Extract the [X, Y] coordinate from the center of the cell holding the provided text.  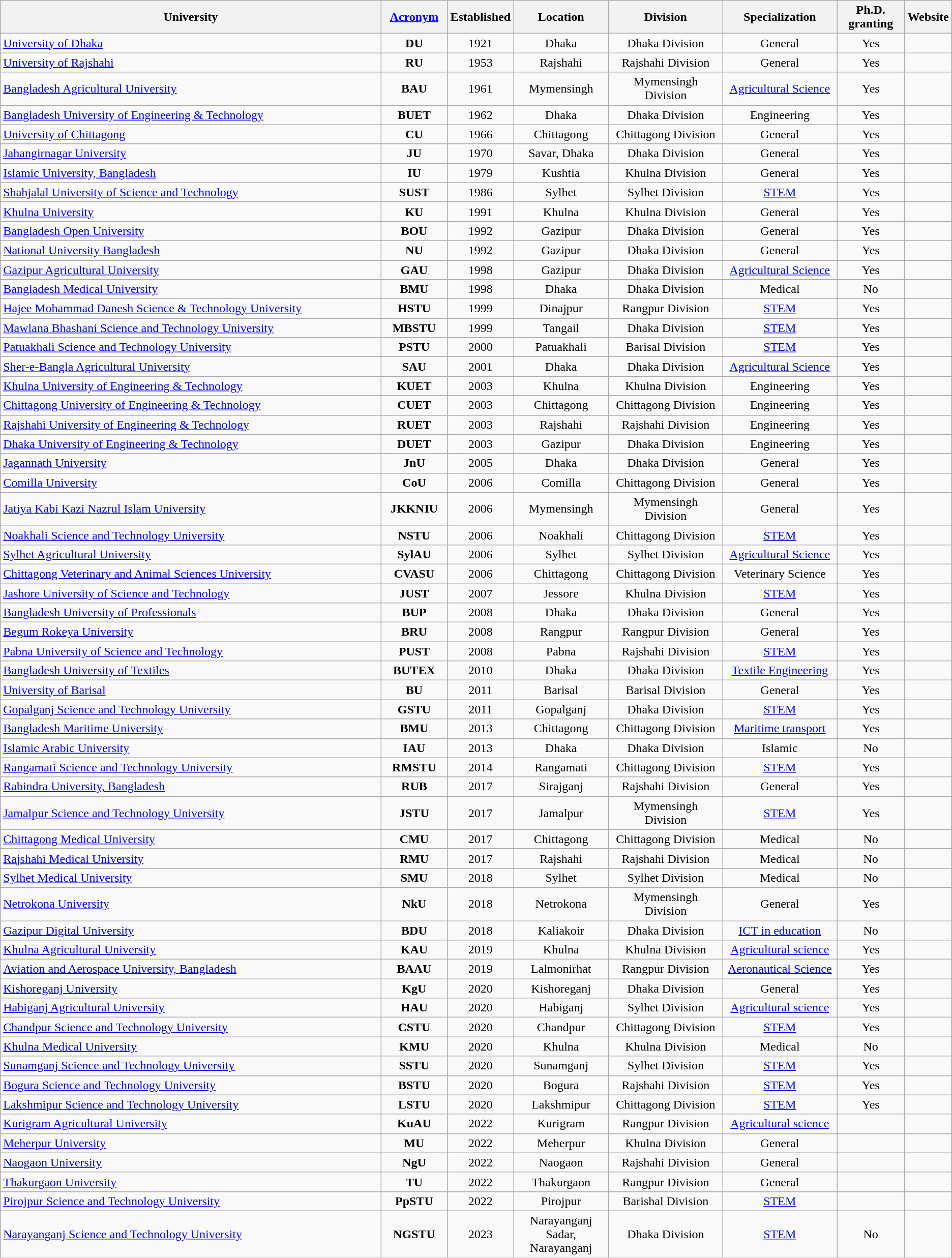
Dinajpur [561, 309]
MU [414, 1143]
Chittagong University of Engineering & Technology [191, 405]
IU [414, 173]
Sunamganj [561, 1066]
Noakhali Science and Technology University [191, 535]
Islamic University, Bangladesh [191, 173]
Kushtia [561, 173]
2014 [481, 767]
Habiganj [561, 1008]
Chittagong Medical University [191, 839]
Barishal Division [666, 1201]
Sylhet Medical University [191, 878]
Pabna University of Science and Technology [191, 651]
KAU [414, 950]
1986 [481, 192]
Website [928, 17]
Chittagong Veterinary and Animal Sciences University [191, 574]
Established [481, 17]
JUST [414, 593]
Acronym [414, 17]
KgU [414, 989]
NGSTU [414, 1234]
Sher-e-Bangla Agricultural University [191, 367]
BUTEX [414, 671]
Comilla [561, 483]
Bangladesh University of Engineering & Technology [191, 115]
CoU [414, 483]
Barisal [561, 690]
Patuakhali [561, 347]
Meherpur University [191, 1143]
National University Bangladesh [191, 250]
Maritime transport [780, 729]
Lakshmipur Science and Technology University [191, 1104]
Bangladesh University of Textiles [191, 671]
GSTU [414, 709]
Begum Rokeya University [191, 632]
BOU [414, 231]
Sirajganj [561, 787]
JKKNIU [414, 508]
KUET [414, 386]
Gazipur Agricultural University [191, 270]
KU [414, 212]
BUET [414, 115]
ICT in education [780, 930]
University of Chittagong [191, 134]
GAU [414, 270]
Bogura [561, 1085]
Bangladesh University of Professionals [191, 613]
HSTU [414, 309]
DU [414, 43]
1979 [481, 173]
2000 [481, 347]
Netrokona University [191, 904]
Thakurgaon [561, 1182]
Habiganj Agricultural University [191, 1008]
JSTU [414, 813]
Chandpur Science and Technology University [191, 1027]
Gopalganj Science and Technology University [191, 709]
Kaliakoir [561, 930]
University of Dhaka [191, 43]
MBSTU [414, 328]
Kurigram Agricultural University [191, 1124]
Khulna University of Engineering & Technology [191, 386]
Tangail [561, 328]
Narayanganj Science and Technology University [191, 1234]
Division [666, 17]
RU [414, 63]
TU [414, 1182]
KMU [414, 1046]
IAU [414, 748]
Chandpur [561, 1027]
CU [414, 134]
2007 [481, 593]
KuAU [414, 1124]
BUP [414, 613]
PUST [414, 651]
Dhaka University of Engineering & Technology [191, 444]
University of Rajshahi [191, 63]
SylAU [414, 554]
Rangamati Science and Technology University [191, 767]
Jamalpur [561, 813]
Bangladesh Agricultural University [191, 88]
Sunamganj Science and Technology University [191, 1066]
Location [561, 17]
CUET [414, 405]
Netrokona [561, 904]
1961 [481, 88]
BDU [414, 930]
Kishoreganj [561, 989]
Specialization [780, 17]
Rajshahi University of Engineering & Technology [191, 425]
Khulna Agricultural University [191, 950]
Lalmonirhat [561, 969]
University of Barisal [191, 690]
Naogaon [561, 1162]
Gazipur Digital University [191, 930]
Pirojpur [561, 1201]
BRU [414, 632]
DUET [414, 444]
Comilla University [191, 483]
Islamic Arabic University [191, 748]
Textile Engineering [780, 671]
2005 [481, 463]
Thakurgaon University [191, 1182]
NU [414, 250]
Khulna Medical University [191, 1046]
1970 [481, 154]
HAU [414, 1008]
Gopalganj [561, 709]
Kishoreganj University [191, 989]
Bangladesh Open University [191, 231]
Pabna [561, 651]
1966 [481, 134]
Jashore University of Science and Technology [191, 593]
2001 [481, 367]
Rangamati [561, 767]
NgU [414, 1162]
Shahjalal University of Science and Technology [191, 192]
1921 [481, 43]
BSTU [414, 1085]
1953 [481, 63]
SAU [414, 367]
Mawlana Bhashani Science and Technology University [191, 328]
BAAU [414, 969]
JU [414, 154]
Jagannath University [191, 463]
SSTU [414, 1066]
Patuakhali Science and Technology University [191, 347]
Rajshahi Medical University [191, 858]
RMSTU [414, 767]
Hajee Mohammad Danesh Science & Technology University [191, 309]
University [191, 17]
CMU [414, 839]
Pirojpur Science and Technology University [191, 1201]
2023 [481, 1234]
CSTU [414, 1027]
PpSTU [414, 1201]
Jatiya Kabi Kazi Nazrul Islam University [191, 508]
SMU [414, 878]
NkU [414, 904]
Meherpur [561, 1143]
CVASU [414, 574]
Khulna University [191, 212]
2010 [481, 671]
JnU [414, 463]
Kurigram [561, 1124]
Naogaon University [191, 1162]
Islamic [780, 748]
Bangladesh Medical University [191, 289]
Jamalpur Science and Technology University [191, 813]
Bangladesh Maritime University [191, 729]
Veterinary Science [780, 574]
Narayanganj Sadar, Narayanganj [561, 1234]
Jessore [561, 593]
Sylhet Agricultural University [191, 554]
LSTU [414, 1104]
BU [414, 690]
Aeronautical Science [780, 969]
1991 [481, 212]
Lakshmipur [561, 1104]
PSTU [414, 347]
Rabindra University, Bangladesh [191, 787]
NSTU [414, 535]
Rangpur [561, 632]
Noakhali [561, 535]
Ph.D. granting [871, 17]
Savar, Dhaka [561, 154]
BAU [414, 88]
1962 [481, 115]
RUET [414, 425]
RMU [414, 858]
Jahangirnagar University [191, 154]
SUST [414, 192]
Aviation and Aerospace University, Bangladesh [191, 969]
RUB [414, 787]
Bogura Science and Technology University [191, 1085]
